Output the [X, Y] coordinate of the center of the cell containing the given text.  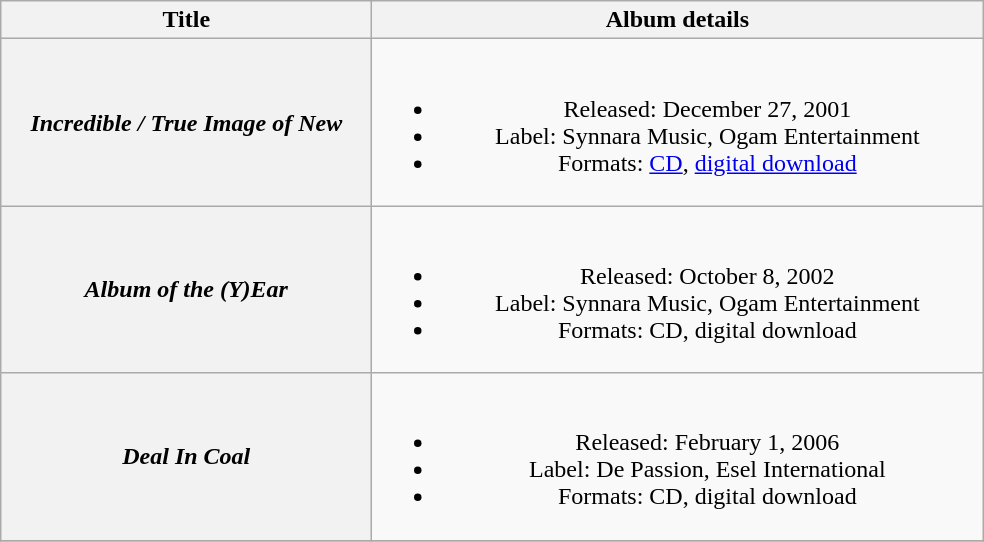
Album of the (Y)Ear [186, 290]
Released: October 8, 2002Label: Synnara Music, Ogam EntertainmentFormats: CD, digital download [678, 290]
Incredible / True Image of New [186, 122]
Album details [678, 20]
Released: December 27, 2001Label: Synnara Music, Ogam EntertainmentFormats: CD, digital download [678, 122]
Released: February 1, 2006Label: De Passion, Esel InternationalFormats: CD, digital download [678, 456]
Deal In Coal [186, 456]
Title [186, 20]
